Extract the (x, y) coordinate from the center of the cell holding the provided text.  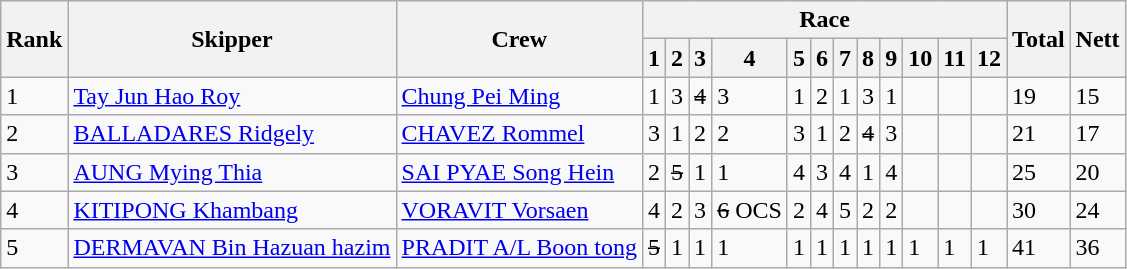
15 (1098, 96)
CHAVEZ Rommel (519, 134)
41 (1039, 248)
SAI PYAE Song Hein (519, 172)
BALLADARES Ridgely (232, 134)
30 (1039, 210)
AUNG Mying Thia (232, 172)
Skipper (232, 39)
DERMAVAN Bin Hazuan hazim (232, 248)
20 (1098, 172)
11 (955, 58)
12 (988, 58)
PRADIT A/L Boon tong (519, 248)
Total (1039, 39)
9 (892, 58)
6 (822, 58)
Rank (34, 39)
6 OCS (750, 210)
21 (1039, 134)
17 (1098, 134)
7 (844, 58)
25 (1039, 172)
Race (824, 20)
8 (868, 58)
KITIPONG Khambang (232, 210)
Nett (1098, 39)
VORAVIT Vorsaen (519, 210)
Crew (519, 39)
24 (1098, 210)
19 (1039, 96)
36 (1098, 248)
Tay Jun Hao Roy (232, 96)
Chung Pei Ming (519, 96)
10 (920, 58)
